From the cell containing the given text, extract its center point as (x, y) coordinate. 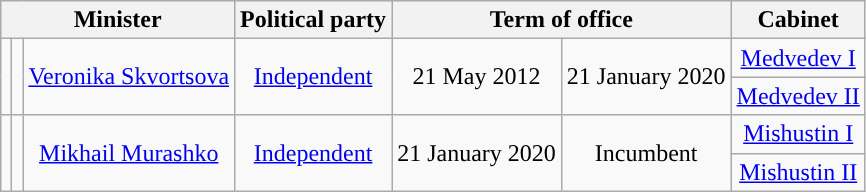
Minister (118, 20)
21 May 2012 (477, 77)
Term of office (562, 20)
Mishustin II (798, 172)
Cabinet (798, 20)
Incumbent (646, 153)
Veronika Skvortsova (129, 77)
Mikhail Murashko (129, 153)
Mishustin I (798, 134)
Political party (314, 20)
Medvedev I (798, 58)
Medvedev II (798, 96)
